Output the (x, y) coordinate of the center of the cell containing the given text.  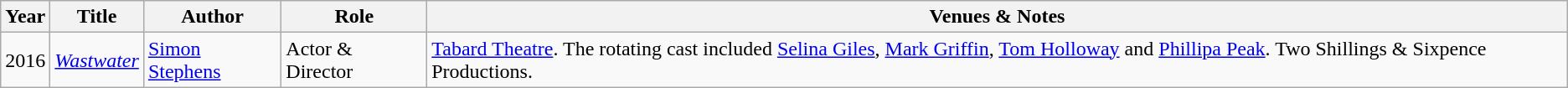
2016 (25, 60)
Simon Stephens (212, 60)
Year (25, 17)
Tabard Theatre. The rotating cast included Selina Giles, Mark Griffin, Tom Holloway and Phillipa Peak. Two Shillings & Sixpence Productions. (998, 60)
Role (354, 17)
Actor & Director (354, 60)
Author (212, 17)
Wastwater (97, 60)
Venues & Notes (998, 17)
Title (97, 17)
